Capture the cell that displays the provided text and extract its (X, Y) central coordinate. 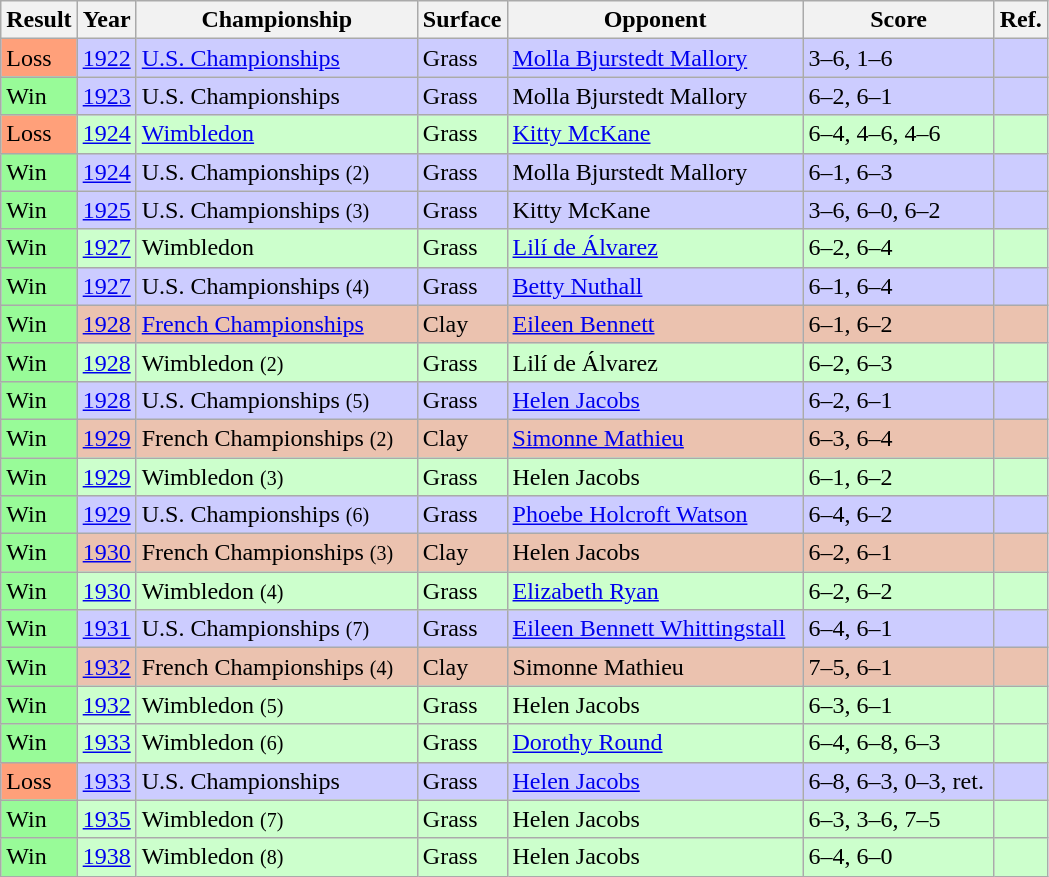
U.S. Championships (6) (276, 515)
Championship (276, 20)
6–3, 6–1 (898, 705)
Wimbledon (8) (276, 857)
Ref. (1020, 20)
Result (39, 20)
6–8, 6–3, 0–3, ret. (898, 781)
6–2, 6–2 (898, 591)
U.S. Championships (4) (276, 286)
6–4, 6–8, 6–3 (898, 743)
3–6, 1–6 (898, 58)
Elizabeth Ryan (655, 591)
Betty Nuthall (655, 286)
Phoebe Holcroft Watson (655, 515)
French Championships (2) (276, 438)
6–2, 6–4 (898, 248)
Score (898, 20)
Wimbledon (3) (276, 477)
U.S. Championships (2) (276, 172)
6–2, 6–3 (898, 362)
Year (106, 20)
Surface (462, 20)
6–4, 6–0 (898, 857)
French Championships (4) (276, 667)
1935 (106, 819)
Wimbledon (5) (276, 705)
1938 (106, 857)
6–3, 3–6, 7–5 (898, 819)
7–5, 6–1 (898, 667)
6–1, 6–4 (898, 286)
Eileen Bennett (655, 324)
1931 (106, 629)
1923 (106, 96)
Wimbledon (4) (276, 591)
1922 (106, 58)
1925 (106, 210)
Wimbledon (6) (276, 743)
6–1, 6–3 (898, 172)
U.S. Championships (5) (276, 400)
6–4, 4–6, 4–6 (898, 134)
6–4, 6–2 (898, 515)
6–4, 6–1 (898, 629)
U.S. Championships (3) (276, 210)
6–3, 6–4 (898, 438)
Wimbledon (7) (276, 819)
Dorothy Round (655, 743)
Wimbledon (2) (276, 362)
Opponent (655, 20)
French Championships (276, 324)
3–6, 6–0, 6–2 (898, 210)
French Championships (3) (276, 553)
U.S. Championships (7) (276, 629)
Eileen Bennett Whittingstall (655, 629)
